Locate the cell with the specified text and output its (x, y) center coordinate. 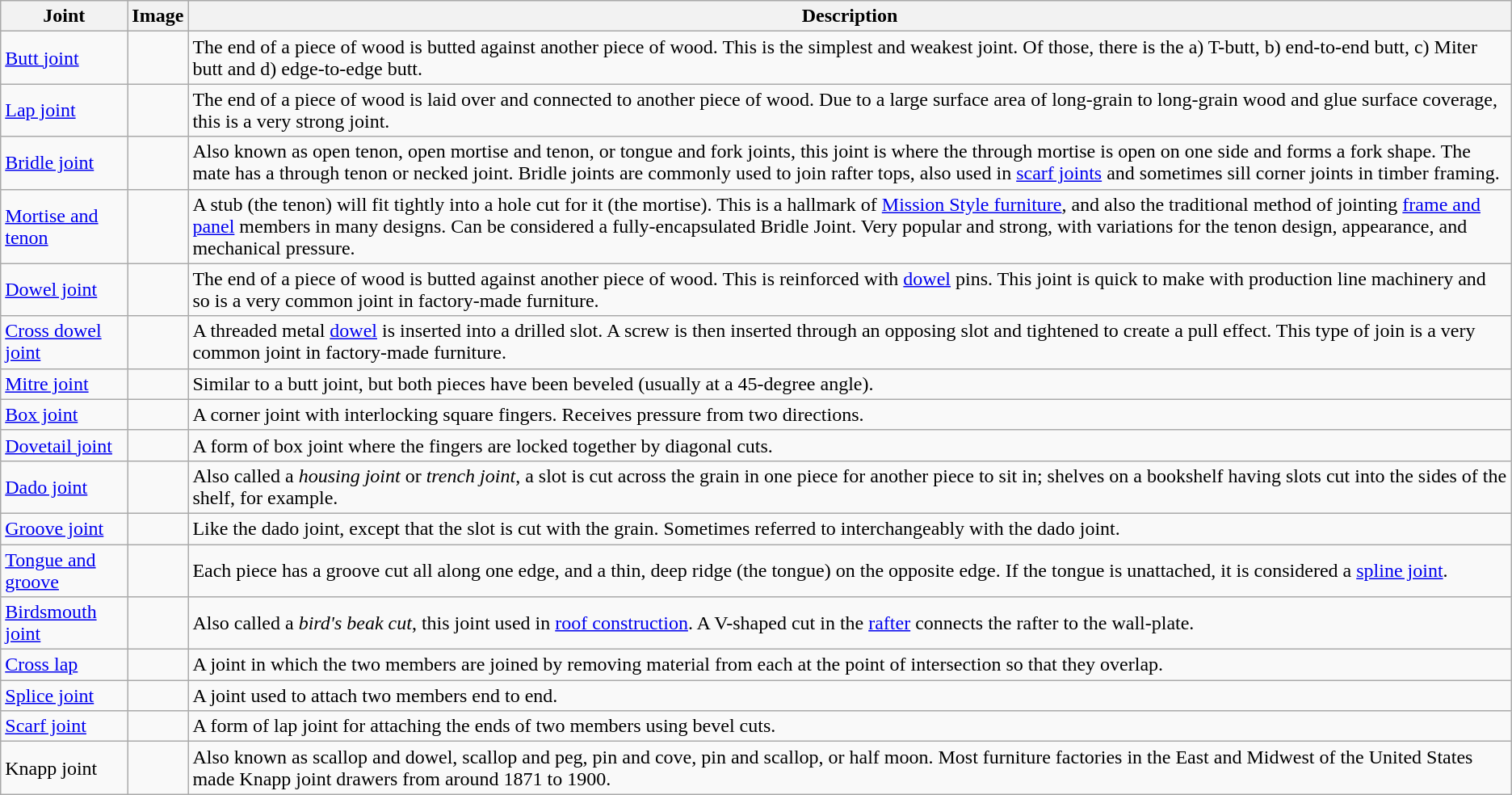
A form of lap joint for attaching the ends of two members using bevel cuts. (850, 726)
A form of box joint where the fingers are locked together by diagonal cuts. (850, 445)
Joint (65, 16)
Box joint (65, 414)
A joint used to attach two members end to end. (850, 696)
Bridle joint (65, 163)
Image (158, 16)
Dovetail joint (65, 445)
Mortise and tenon (65, 226)
Splice joint (65, 696)
Cross dowel joint (65, 343)
Knapp joint (65, 768)
Mitre joint (65, 384)
Scarf joint (65, 726)
Cross lap (65, 665)
Similar to a butt joint, but both pieces have been beveled (usually at a 45-degree angle). (850, 384)
Lap joint (65, 110)
Groove joint (65, 528)
A joint in which the two members are joined by removing material from each at the point of intersection so that they overlap. (850, 665)
A corner joint with interlocking square fingers. Receives pressure from two directions. (850, 414)
Butt joint (65, 58)
Tongue and groove (65, 570)
Description (850, 16)
Dado joint (65, 486)
Like the dado joint, except that the slot is cut with the grain. Sometimes referred to interchangeably with the dado joint. (850, 528)
Birdsmouth joint (65, 624)
Also called a bird's beak cut, this joint used in roof construction. A V-shaped cut in the rafter connects the rafter to the wall-plate. (850, 624)
Dowel joint (65, 289)
